From the cell containing the given text, extract its center point as (x, y) coordinate. 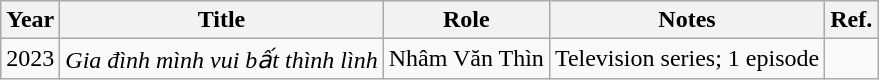
Gia đình mình vui bất thình lình (222, 59)
Television series; 1 episode (686, 59)
Ref. (852, 20)
Title (222, 20)
Year (30, 20)
Role (466, 20)
2023 (30, 59)
Nhâm Văn Thìn (466, 59)
Notes (686, 20)
